Extract the (x, y) coordinate from the center of the cell holding the provided text.  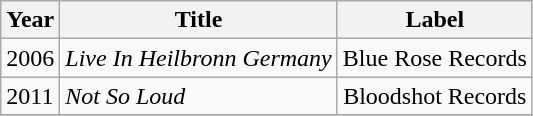
Year (30, 20)
Label (434, 20)
2011 (30, 96)
Title (198, 20)
2006 (30, 58)
Not So Loud (198, 96)
Blue Rose Records (434, 58)
Live In Heilbronn Germany (198, 58)
Bloodshot Records (434, 96)
